Capture the cell that displays the provided text and extract its (x, y) central coordinate. 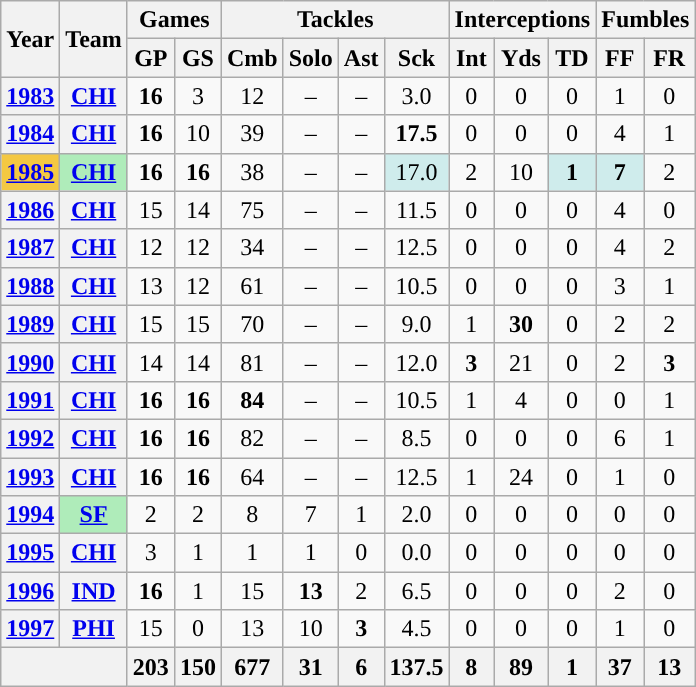
61 (252, 286)
34 (252, 248)
Games (174, 20)
Int (472, 58)
1994 (30, 515)
Solo (310, 58)
FR (670, 58)
9.0 (416, 324)
IND (94, 591)
11.5 (416, 210)
84 (252, 400)
3.0 (416, 96)
203 (150, 667)
24 (522, 477)
1995 (30, 553)
30 (522, 324)
6.5 (416, 591)
2.0 (416, 515)
1997 (30, 629)
39 (252, 134)
TD (572, 58)
82 (252, 438)
81 (252, 362)
0.0 (416, 553)
GS (198, 58)
Yds (522, 58)
1992 (30, 438)
Sck (416, 58)
1990 (30, 362)
38 (252, 172)
12.0 (416, 362)
FF (620, 58)
1989 (30, 324)
Year (30, 39)
1988 (30, 286)
89 (522, 667)
GP (150, 58)
1985 (30, 172)
SF (94, 515)
Ast (361, 58)
4.5 (416, 629)
Interceptions (522, 20)
PHI (94, 629)
17.5 (416, 134)
31 (310, 667)
17.0 (416, 172)
150 (198, 667)
37 (620, 667)
75 (252, 210)
8.5 (416, 438)
Tackles (335, 20)
1987 (30, 248)
1991 (30, 400)
1986 (30, 210)
Team (94, 39)
1993 (30, 477)
64 (252, 477)
70 (252, 324)
1984 (30, 134)
1996 (30, 591)
Fumbles (646, 20)
Cmb (252, 58)
137.5 (416, 667)
677 (252, 667)
21 (522, 362)
1983 (30, 96)
